Find where the given text appears and provide that cell's center as [x, y] coordinate. 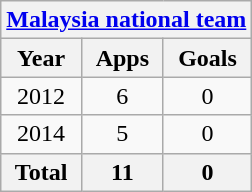
Goals [208, 58]
Total [42, 172]
Year [42, 58]
5 [122, 134]
6 [122, 96]
2014 [42, 134]
Apps [122, 58]
2012 [42, 96]
Malaysia national team [126, 20]
11 [122, 172]
